Return [x, y] of the center of cell containing provided text 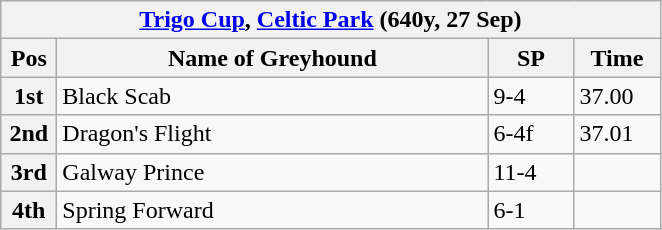
Pos [29, 58]
Name of Greyhound [272, 58]
37.01 [617, 134]
Black Scab [272, 96]
Spring Forward [272, 210]
37.00 [617, 96]
11-4 [531, 172]
1st [29, 96]
SP [531, 58]
Dragon's Flight [272, 134]
Trigo Cup, Celtic Park (640y, 27 Sep) [330, 20]
3rd [29, 172]
6-1 [531, 210]
Galway Prince [272, 172]
4th [29, 210]
6-4f [531, 134]
2nd [29, 134]
Time [617, 58]
9-4 [531, 96]
